Detect which cell encompasses the target text, then output its (X, Y) center coordinate. 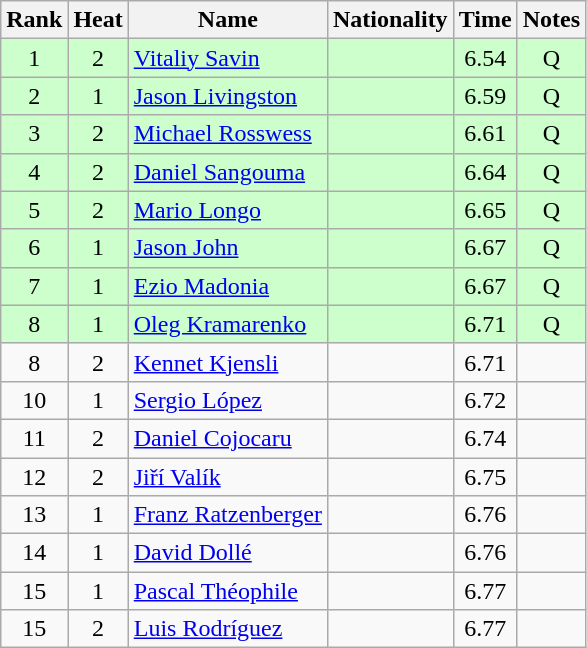
Pascal Théophile (228, 591)
Vitaliy Savin (228, 58)
6.65 (485, 210)
6.59 (485, 96)
Jiří Valík (228, 477)
13 (34, 515)
5 (34, 210)
Nationality (390, 20)
6.74 (485, 438)
7 (34, 286)
Time (485, 20)
Daniel Sangouma (228, 172)
David Dollé (228, 553)
14 (34, 553)
Franz Ratzenberger (228, 515)
4 (34, 172)
12 (34, 477)
6 (34, 248)
Sergio López (228, 400)
Luis Rodríguez (228, 629)
Daniel Cojocaru (228, 438)
6.75 (485, 477)
Jason Livingston (228, 96)
6.72 (485, 400)
Rank (34, 20)
Ezio Madonia (228, 286)
6.61 (485, 134)
11 (34, 438)
Jason John (228, 248)
Notes (551, 20)
6.64 (485, 172)
Heat (98, 20)
10 (34, 400)
Oleg Kramarenko (228, 324)
6.54 (485, 58)
3 (34, 134)
Kennet Kjensli (228, 362)
Michael Rosswess (228, 134)
Mario Longo (228, 210)
Name (228, 20)
